Locate the cell with the specified text and output its [x, y] center coordinate. 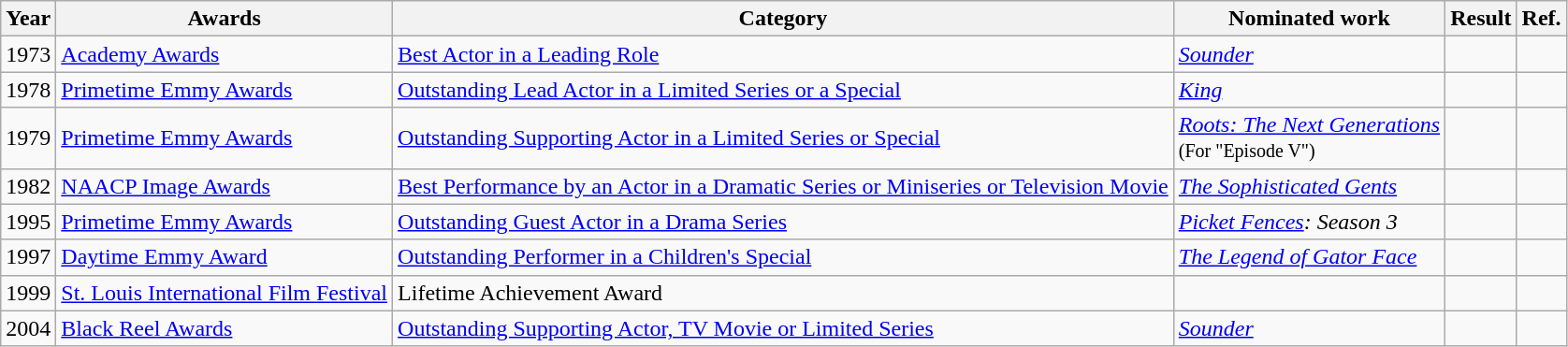
Roots: The Next Generations(For "Episode V") [1309, 138]
The Legend of Gator Face [1309, 257]
Result [1481, 19]
Best Actor in a Leading Role [784, 54]
Nominated work [1309, 19]
Outstanding Supporting Actor in a Limited Series or Special [784, 138]
1999 [28, 293]
St. Louis International Film Festival [225, 293]
King [1309, 90]
Best Performance by an Actor in a Dramatic Series or Miniseries or Television Movie [784, 186]
The Sophisticated Gents [1309, 186]
1997 [28, 257]
Outstanding Guest Actor in a Drama Series [784, 222]
Category [784, 19]
1995 [28, 222]
1973 [28, 54]
Academy Awards [225, 54]
Lifetime Achievement Award [784, 293]
Awards [225, 19]
2004 [28, 328]
Outstanding Performer in a Children's Special [784, 257]
Picket Fences: Season 3 [1309, 222]
Year [28, 19]
Outstanding Lead Actor in a Limited Series or a Special [784, 90]
1979 [28, 138]
Outstanding Supporting Actor, TV Movie or Limited Series [784, 328]
Black Reel Awards [225, 328]
Ref. [1542, 19]
NAACP Image Awards [225, 186]
Daytime Emmy Award [225, 257]
1982 [28, 186]
1978 [28, 90]
